Locate the cell with the specified text and output its (X, Y) center coordinate. 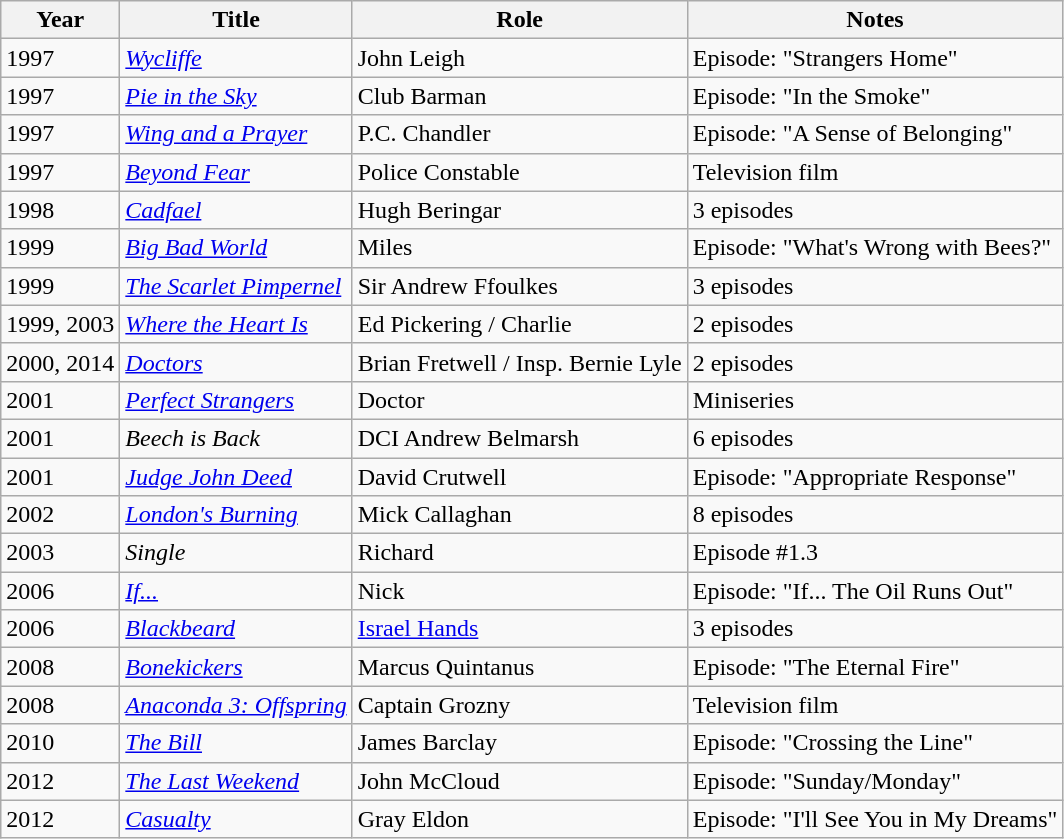
Episode: "Crossing the Line" (875, 743)
Episode: "If... The Oil Runs Out" (875, 591)
Anaconda 3: Offspring (236, 705)
Title (236, 20)
Year (60, 20)
Marcus Quintanus (520, 667)
Miles (520, 248)
8 episodes (875, 515)
Beech is Back (236, 438)
DCI Andrew Belmarsh (520, 438)
The Scarlet Pimpernel (236, 286)
David Crutwell (520, 477)
Blackbeard (236, 629)
2002 (60, 515)
Episode: "Appropriate Response" (875, 477)
Sir Andrew Ffoulkes (520, 286)
Club Barman (520, 96)
Where the Heart Is (236, 324)
Cadfael (236, 210)
Doctors (236, 362)
London's Burning (236, 515)
Mick Callaghan (520, 515)
Episode: "I'll See You in My Dreams" (875, 819)
Wycliffe (236, 58)
Episode: "A Sense of Belonging" (875, 134)
Episode: "In the Smoke" (875, 96)
1999, 2003 (60, 324)
Episode: "Strangers Home" (875, 58)
Big Bad World (236, 248)
John Leigh (520, 58)
Episode: "Sunday/Monday" (875, 781)
Judge John Deed (236, 477)
Episode: "What's Wrong with Bees?" (875, 248)
2010 (60, 743)
6 episodes (875, 438)
Brian Fretwell / Insp. Bernie Lyle (520, 362)
Episode: "The Eternal Fire" (875, 667)
The Last Weekend (236, 781)
Role (520, 20)
Nick (520, 591)
Perfect Strangers (236, 400)
Police Constable (520, 172)
If... (236, 591)
Hugh Beringar (520, 210)
Episode #1.3 (875, 553)
Beyond Fear (236, 172)
P.C. Chandler (520, 134)
2003 (60, 553)
Doctor (520, 400)
Captain Grozny (520, 705)
Miniseries (875, 400)
Israel Hands (520, 629)
Casualty (236, 819)
Pie in the Sky (236, 96)
James Barclay (520, 743)
1998 (60, 210)
Wing and a Prayer (236, 134)
Richard (520, 553)
Bonekickers (236, 667)
Single (236, 553)
Ed Pickering / Charlie (520, 324)
Notes (875, 20)
The Bill (236, 743)
Gray Eldon (520, 819)
John McCloud (520, 781)
2000, 2014 (60, 362)
